Return [x, y] of the center of cell containing provided text 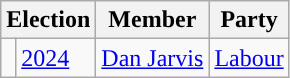
Member [152, 20]
2024 [56, 58]
Party [249, 20]
Labour [249, 58]
Dan Jarvis [152, 58]
Election [48, 20]
